Return [x, y] of the center of cell containing provided text 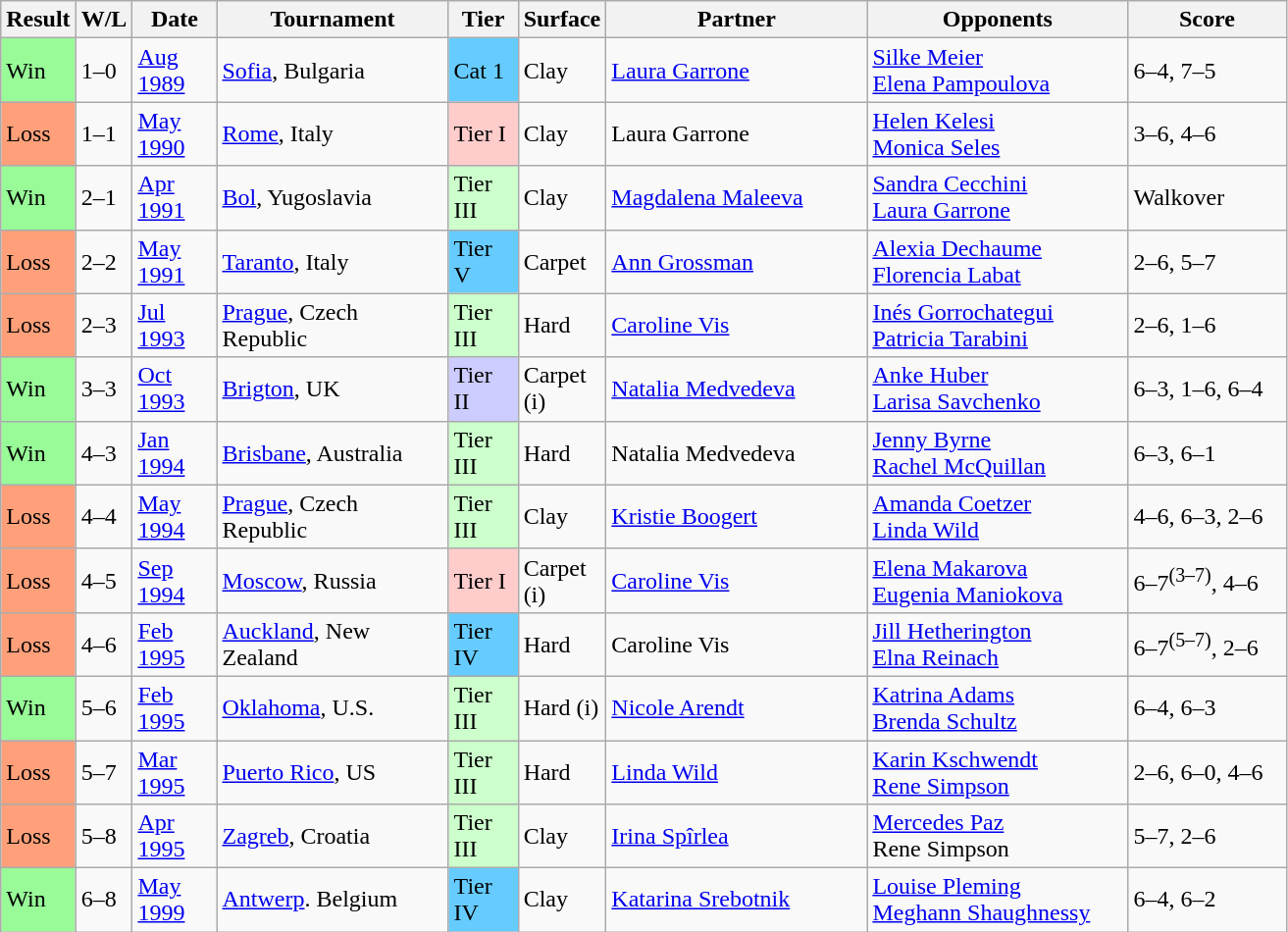
Magdalena Maleeva [737, 198]
3–3 [104, 388]
5–6 [104, 708]
Katrina Adams Brenda Schultz [998, 708]
5–8 [104, 836]
Kristie Boogert [737, 516]
Sep 1994 [175, 581]
2–6, 6–0, 4–6 [1207, 771]
Oklahoma, U.S. [333, 708]
Sandra Cecchini Laura Garrone [998, 198]
Tier [483, 20]
Jan 1994 [175, 453]
Ann Grossman [737, 261]
W/L [104, 20]
May 1994 [175, 516]
Nicole Arendt [737, 708]
Taranto, Italy [333, 261]
6–7(5–7), 2–6 [1207, 644]
6–4, 7–5 [1207, 71]
6–3, 6–1 [1207, 453]
Carpet [562, 261]
Surface [562, 20]
Partner [737, 20]
Moscow, Russia [333, 581]
Zagreb, Croatia [333, 836]
Antwerp. Belgium [333, 901]
Jill Hetherington Elna Reinach [998, 644]
6–4, 6–3 [1207, 708]
Irina Spîrlea [737, 836]
Karin Kschwendt Rene Simpson [998, 771]
Linda Wild [737, 771]
Aug 1989 [175, 71]
Apr 1991 [175, 198]
Brigton, UK [333, 388]
Opponents [998, 20]
Apr 1995 [175, 836]
Tournament [333, 20]
Katarina Srebotnik [737, 901]
6–3, 1–6, 6–4 [1207, 388]
Tier II [483, 388]
Helen Kelesi Monica Seles [998, 133]
Louise Pleming Meghann Shaughnessy [998, 901]
Jul 1993 [175, 326]
Anke Huber Larisa Savchenko [998, 388]
2–2 [104, 261]
2–3 [104, 326]
4–5 [104, 581]
Auckland, New Zealand [333, 644]
6–7(3–7), 4–6 [1207, 581]
Hard (i) [562, 708]
Silke Meier Elena Pampoulova [998, 71]
May 1990 [175, 133]
May 1991 [175, 261]
1–1 [104, 133]
Rome, Italy [333, 133]
Mercedes Paz Rene Simpson [998, 836]
5–7, 2–6 [1207, 836]
Alexia Dechaume Florencia Labat [998, 261]
4–6, 6–3, 2–6 [1207, 516]
Inés Gorrochategui Patricia Tarabini [998, 326]
2–1 [104, 198]
Brisbane, Australia [333, 453]
Walkover [1207, 198]
Elena Makarova Eugenia Maniokova [998, 581]
Mar 1995 [175, 771]
Cat 1 [483, 71]
4–3 [104, 453]
5–7 [104, 771]
Tier V [483, 261]
4–4 [104, 516]
Result [38, 20]
Jenny Byrne Rachel McQuillan [998, 453]
Oct 1993 [175, 388]
6–8 [104, 901]
4–6 [104, 644]
2–6, 5–7 [1207, 261]
2–6, 1–6 [1207, 326]
Score [1207, 20]
Puerto Rico, US [333, 771]
Amanda Coetzer Linda Wild [998, 516]
May 1999 [175, 901]
6–4, 6–2 [1207, 901]
3–6, 4–6 [1207, 133]
Bol, Yugoslavia [333, 198]
Sofia, Bulgaria [333, 71]
Date [175, 20]
1–0 [104, 71]
